Detect which cell encompasses the target text, then output its (x, y) center coordinate. 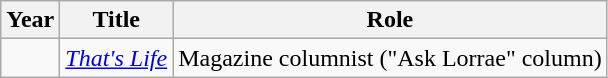
Title (116, 20)
Role (390, 20)
That's Life (116, 58)
Magazine columnist ("Ask Lorrae" column) (390, 58)
Year (30, 20)
